Search for the cell housing the specified text and yield its [X, Y] center coordinate. 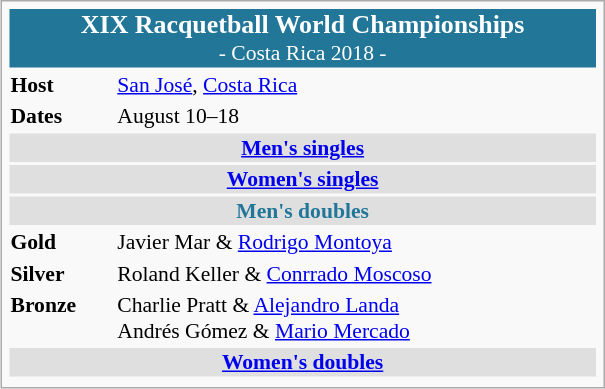
Bronze [61, 318]
Men's singles [302, 147]
August 10–18 [356, 116]
Javier Mar & Rodrigo Montoya [356, 242]
XIX Racquetball World Championships- Costa Rica 2018 - [302, 38]
Women's doubles [302, 362]
San José, Costa Rica [356, 84]
Dates [61, 116]
Silver [61, 273]
Charlie Pratt & Alejandro Landa Andrés Gómez & Mario Mercado [356, 318]
Gold [61, 242]
Men's doubles [302, 210]
Roland Keller & Conrrado Moscoso [356, 273]
Host [61, 84]
Women's singles [302, 179]
